Determine the [X, Y] coordinate at the center of the cell enclosing the given text.  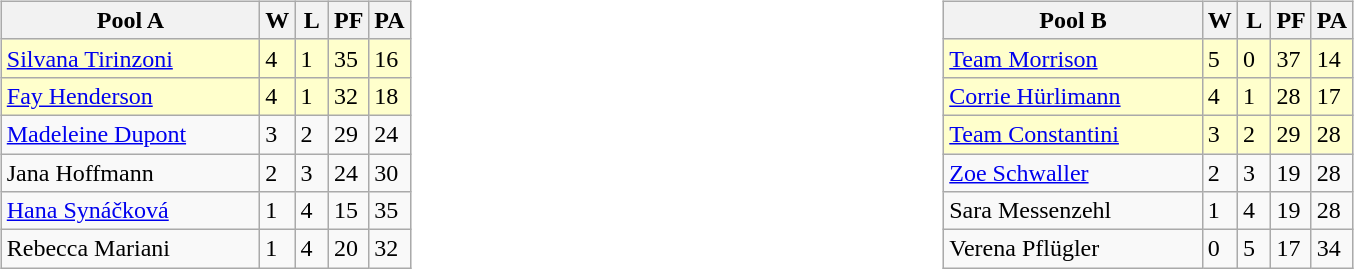
30 [390, 173]
Jana Hoffmann [130, 173]
Pool B [1074, 20]
Hana Synáčková [130, 211]
Team Constantini [1074, 134]
Corrie Hürlimann [1074, 96]
15 [348, 211]
Silvana Tirinzoni [130, 58]
Sara Messenzehl [1074, 211]
Madeleine Dupont [130, 134]
Team Morrison [1074, 58]
37 [1291, 58]
14 [1332, 58]
Fay Henderson [130, 96]
Pool A [130, 20]
16 [390, 58]
Rebecca Mariani [130, 249]
34 [1332, 249]
Verena Pflügler [1074, 249]
20 [348, 249]
18 [390, 96]
Zoe Schwaller [1074, 173]
